Return the (X, Y) coordinate for the center point of the cell that contains the specified text.  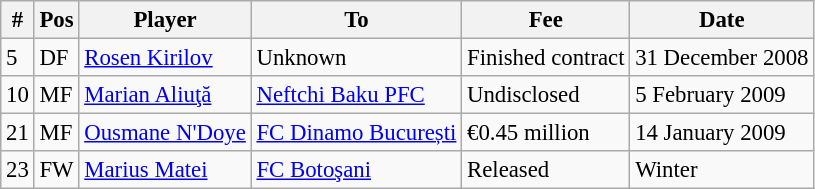
31 December 2008 (722, 58)
Fee (546, 20)
5 February 2009 (722, 95)
FC Dinamo București (356, 133)
DF (56, 58)
Pos (56, 20)
Player (165, 20)
Unknown (356, 58)
FW (56, 170)
# (18, 20)
Marius Matei (165, 170)
Undisclosed (546, 95)
23 (18, 170)
Marian Aliuţă (165, 95)
5 (18, 58)
Winter (722, 170)
Neftchi Baku PFC (356, 95)
€0.45 million (546, 133)
Rosen Kirilov (165, 58)
Finished contract (546, 58)
Released (546, 170)
To (356, 20)
Ousmane N'Doye (165, 133)
FC Botoşani (356, 170)
14 January 2009 (722, 133)
10 (18, 95)
21 (18, 133)
Date (722, 20)
